Extract the (x, y) coordinate from the center of the cell holding the provided text.  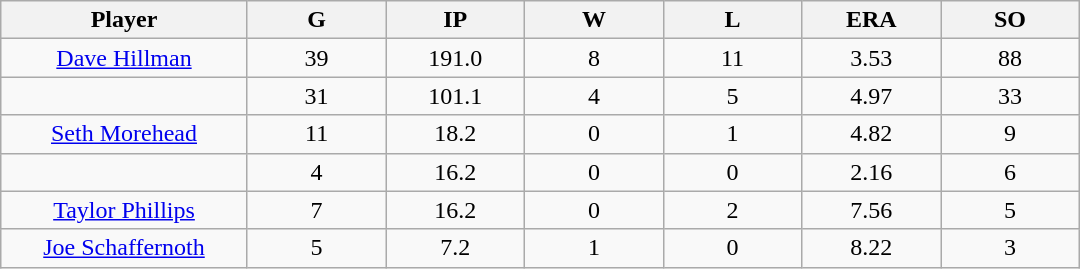
2.16 (872, 172)
7 (316, 210)
ERA (872, 20)
39 (316, 58)
88 (1010, 58)
4.82 (872, 134)
4.97 (872, 96)
9 (1010, 134)
G (316, 20)
Joe Schaffernoth (124, 248)
Player (124, 20)
3 (1010, 248)
7.56 (872, 210)
8.22 (872, 248)
W (594, 20)
SO (1010, 20)
Taylor Phillips (124, 210)
L (732, 20)
6 (1010, 172)
7.2 (456, 248)
8 (594, 58)
Dave Hillman (124, 58)
101.1 (456, 96)
31 (316, 96)
3.53 (872, 58)
2 (732, 210)
IP (456, 20)
Seth Morehead (124, 134)
191.0 (456, 58)
33 (1010, 96)
18.2 (456, 134)
